Search for the cell housing the specified text and yield its [X, Y] center coordinate. 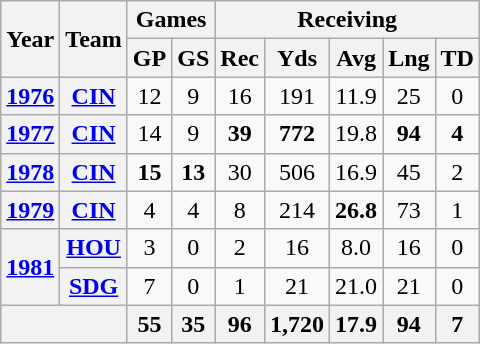
506 [298, 172]
Yds [298, 58]
30 [240, 172]
39 [240, 134]
1979 [30, 210]
19.8 [356, 134]
1981 [30, 267]
26.8 [356, 210]
191 [298, 96]
8.0 [356, 248]
55 [149, 324]
12 [149, 96]
Receiving [348, 20]
3 [149, 248]
772 [298, 134]
Lng [409, 58]
GP [149, 58]
21.0 [356, 286]
Team [94, 39]
8 [240, 210]
GS [194, 58]
73 [409, 210]
SDG [94, 286]
45 [409, 172]
214 [298, 210]
11.9 [356, 96]
17.9 [356, 324]
Avg [356, 58]
Rec [240, 58]
Year [30, 39]
14 [149, 134]
35 [194, 324]
1,720 [298, 324]
TD [457, 58]
16.9 [356, 172]
25 [409, 96]
HOU [94, 248]
13 [194, 172]
96 [240, 324]
1978 [30, 172]
15 [149, 172]
1976 [30, 96]
1977 [30, 134]
Games [170, 20]
